Detect which cell encompasses the target text, then output its (x, y) center coordinate. 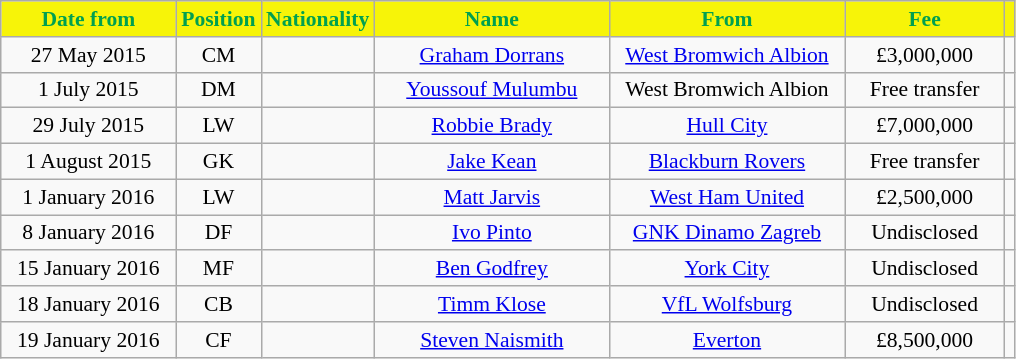
VfL Wolfsburg (726, 304)
Graham Dorrans (492, 55)
£2,500,000 (925, 197)
Matt Jarvis (492, 197)
19 January 2016 (88, 340)
MF (218, 269)
Position (218, 19)
15 January 2016 (88, 269)
Youssouf Mulumbu (492, 90)
27 May 2015 (88, 55)
Ivo Pinto (492, 233)
Jake Kean (492, 162)
£8,500,000 (925, 340)
Date from (88, 19)
1 January 2016 (88, 197)
Blackburn Rovers (726, 162)
DF (218, 233)
1 July 2015 (88, 90)
29 July 2015 (88, 126)
1 August 2015 (88, 162)
Fee (925, 19)
Name (492, 19)
CM (218, 55)
Nationality (318, 19)
Timm Klose (492, 304)
York City (726, 269)
From (726, 19)
£3,000,000 (925, 55)
CF (218, 340)
Ben Godfrey (492, 269)
West Ham United (726, 197)
£7,000,000 (925, 126)
Everton (726, 340)
Hull City (726, 126)
CB (218, 304)
18 January 2016 (88, 304)
Steven Naismith (492, 340)
Robbie Brady (492, 126)
GNK Dinamo Zagreb (726, 233)
DM (218, 90)
GK (218, 162)
8 January 2016 (88, 233)
